Return (x, y) of the center of cell containing provided text 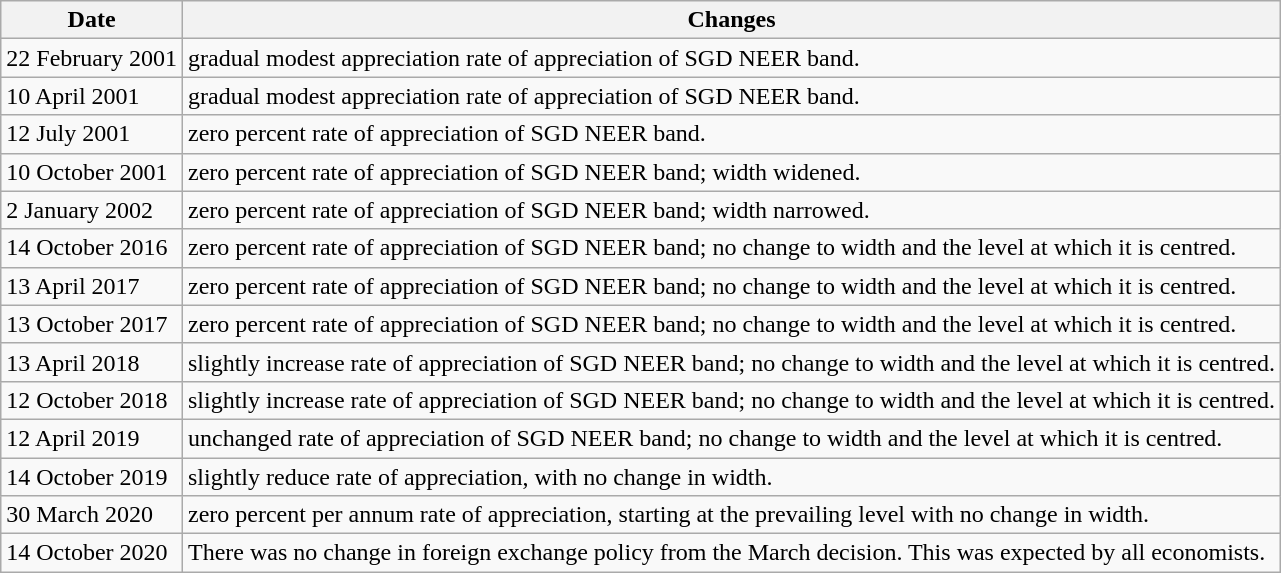
zero percent per annum rate of appreciation, starting at the prevailing level with no change in width. (731, 515)
slightly reduce rate of appreciation, with no change in width. (731, 477)
10 April 2001 (92, 96)
12 July 2001 (92, 134)
unchanged rate of appreciation of SGD NEER band; no change to width and the level at which it is centred. (731, 438)
14 October 2016 (92, 248)
There was no change in foreign exchange policy from the March decision. This was expected by all economists. (731, 553)
12 April 2019 (92, 438)
Changes (731, 20)
13 April 2018 (92, 362)
22 February 2001 (92, 58)
30 March 2020 (92, 515)
13 October 2017 (92, 324)
10 October 2001 (92, 172)
zero percent rate of appreciation of SGD NEER band; width narrowed. (731, 210)
13 April 2017 (92, 286)
zero percent rate of appreciation of SGD NEER band. (731, 134)
2 January 2002 (92, 210)
zero percent rate of appreciation of SGD NEER band; width widened. (731, 172)
14 October 2020 (92, 553)
14 October 2019 (92, 477)
12 October 2018 (92, 400)
Date (92, 20)
